For the text-containing cell, return its midpoint in [x, y] coordinate format. 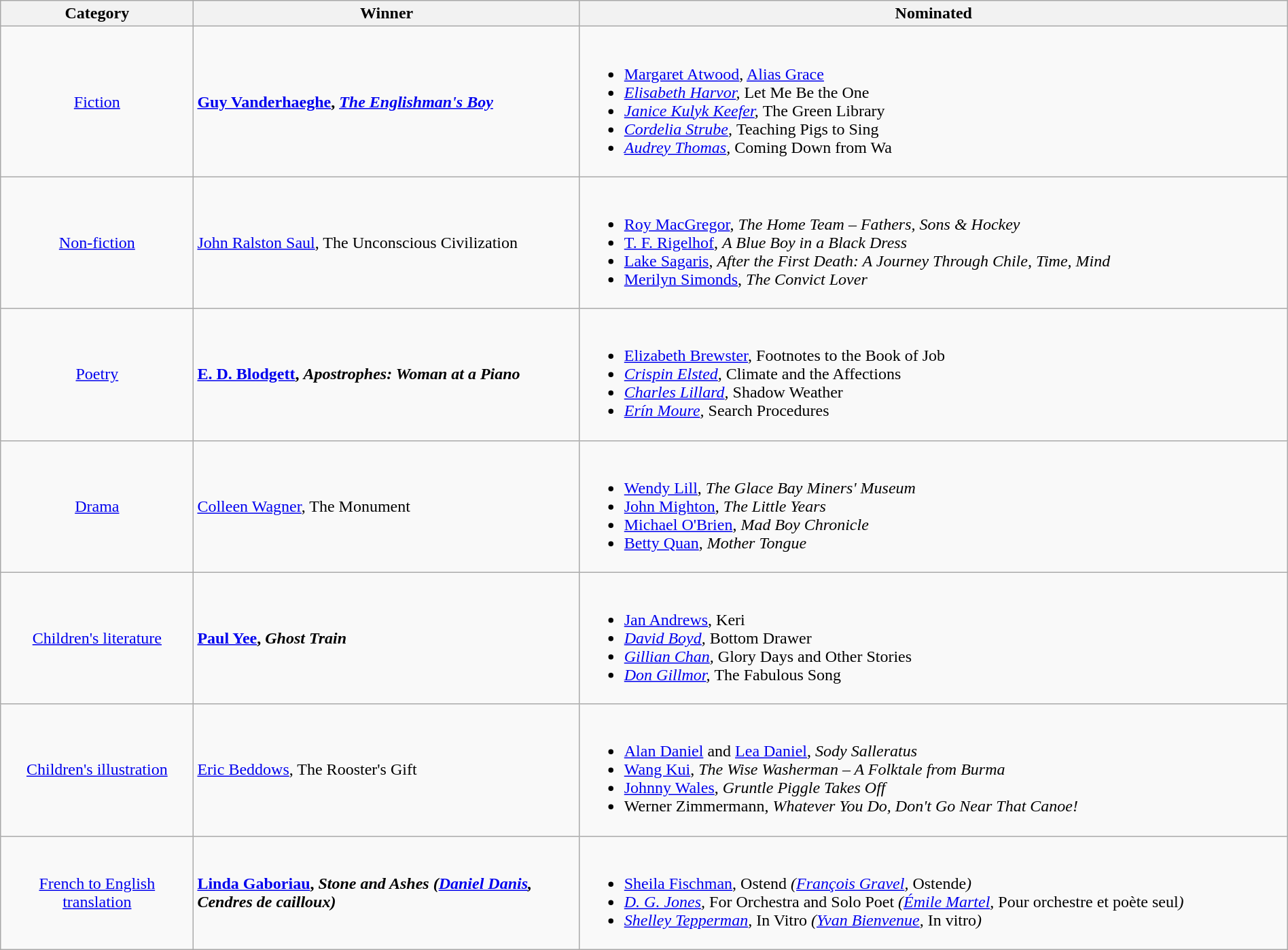
Fiction [97, 102]
Category [97, 14]
Drama [97, 506]
Non-fiction [97, 243]
Eric Beddows, The Rooster's Gift [387, 770]
Paul Yee, Ghost Train [387, 638]
Children's illustration [97, 770]
Guy Vanderhaeghe, The Englishman's Boy [387, 102]
Wendy Lill, The Glace Bay Miners' MuseumJohn Mighton, The Little YearsMichael O'Brien, Mad Boy ChronicleBetty Quan, Mother Tongue [933, 506]
French to English translation [97, 893]
E. D. Blodgett, Apostrophes: Woman at a Piano [387, 374]
Nominated [933, 14]
Poetry [97, 374]
John Ralston Saul, The Unconscious Civilization [387, 243]
Winner [387, 14]
Colleen Wagner, The Monument [387, 506]
Jan Andrews, KeriDavid Boyd, Bottom DrawerGillian Chan, Glory Days and Other StoriesDon Gillmor, The Fabulous Song [933, 638]
Linda Gaboriau, Stone and Ashes (Daniel Danis, Cendres de cailloux) [387, 893]
Children's literature [97, 638]
